Capture the cell that displays the provided text and extract its [X, Y] central coordinate. 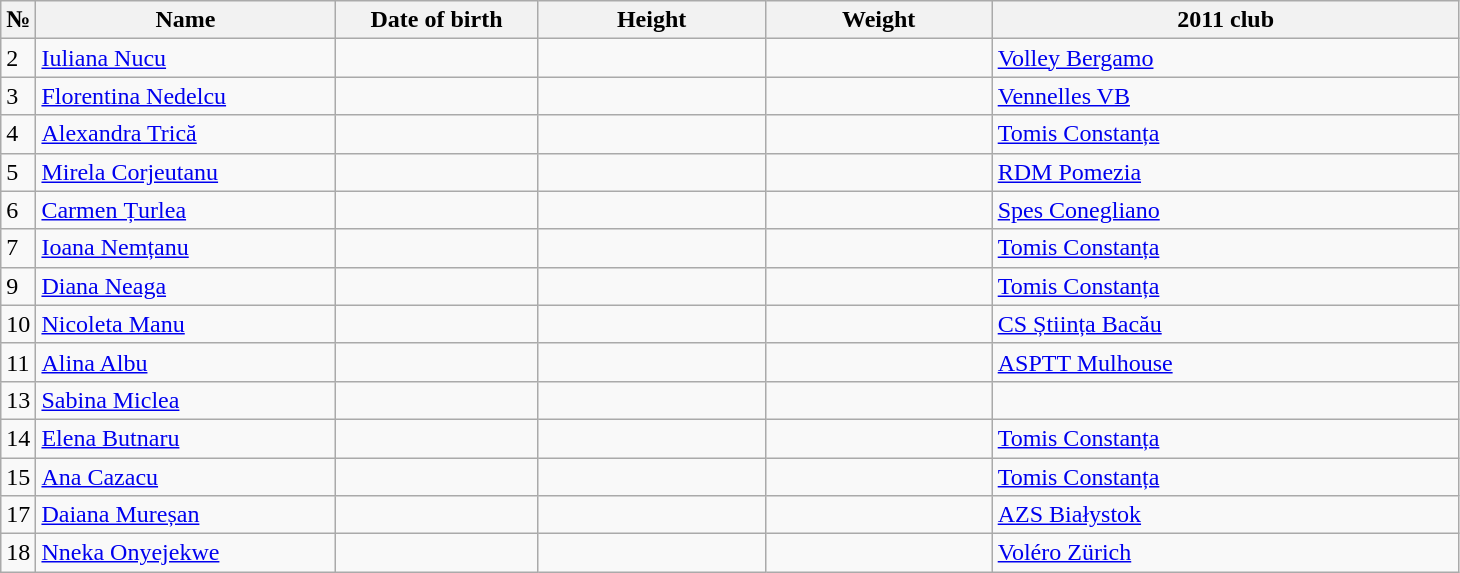
3 [18, 96]
Florentina Nedelcu [186, 96]
4 [18, 134]
Weight [878, 20]
6 [18, 210]
Alexandra Trică [186, 134]
Mirela Corjeutanu [186, 172]
18 [18, 553]
5 [18, 172]
Volley Bergamo [1226, 58]
№ [18, 20]
Name [186, 20]
Alina Albu [186, 362]
CS Știința Bacău [1226, 324]
Daiana Mureșan [186, 515]
Vennelles VB [1226, 96]
ASPTT Mulhouse [1226, 362]
Carmen Țurlea [186, 210]
Nicoleta Manu [186, 324]
Sabina Miclea [186, 400]
9 [18, 286]
Ana Cazacu [186, 477]
2 [18, 58]
Diana Neaga [186, 286]
Nneka Onyejekwe [186, 553]
11 [18, 362]
10 [18, 324]
13 [18, 400]
RDM Pomezia [1226, 172]
Date of birth [436, 20]
Iuliana Nucu [186, 58]
Ioana Nemțanu [186, 248]
15 [18, 477]
Height [652, 20]
17 [18, 515]
7 [18, 248]
Spes Conegliano [1226, 210]
14 [18, 438]
2011 club [1226, 20]
AZS Białystok [1226, 515]
Elena Butnaru [186, 438]
Voléro Zürich [1226, 553]
